Locate the cell with the specified text and output its (X, Y) center coordinate. 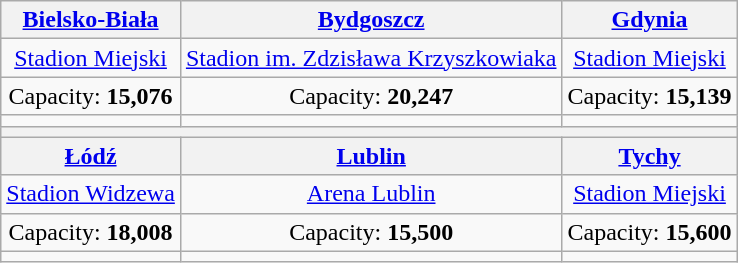
Capacity: 15,600 (650, 232)
Capacity: 18,008 (91, 232)
Gdynia (650, 20)
Capacity: 15,500 (371, 232)
Bydgoszcz (371, 20)
Lublin (371, 156)
Arena Lublin (371, 194)
Capacity: 20,247 (371, 96)
Łódź (91, 156)
Stadion im. Zdzisława Krzyszkowiaka (371, 58)
Capacity: 15,139 (650, 96)
Tychy (650, 156)
Stadion Widzewa (91, 194)
Bielsko-Biała (91, 20)
Capacity: 15,076 (91, 96)
